Locate the cell with the specified text and output its [X, Y] center coordinate. 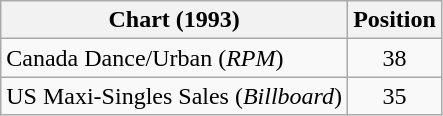
Chart (1993) [174, 20]
38 [395, 58]
35 [395, 96]
Canada Dance/Urban (RPM) [174, 58]
US Maxi-Singles Sales (Billboard) [174, 96]
Position [395, 20]
